Detect which cell encompasses the target text, then output its [X, Y] center coordinate. 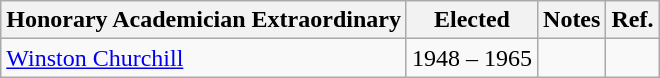
Winston Churchill [204, 58]
Notes [572, 20]
Ref. [632, 20]
Elected [472, 20]
Honorary Academician Extraordinary [204, 20]
1948 – 1965 [472, 58]
